Detect which cell encompasses the target text, then output its [X, Y] center coordinate. 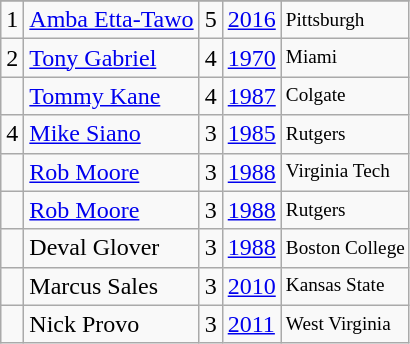
Tommy Kane [112, 96]
West Virginia [345, 324]
Tony Gabriel [112, 58]
Pittsburgh [345, 20]
2 [12, 58]
Amba Etta-Tawo [112, 20]
Kansas State [345, 286]
2010 [252, 286]
1985 [252, 134]
1 [12, 20]
Colgate [345, 96]
5 [210, 20]
Boston College [345, 248]
Mike Siano [112, 134]
1970 [252, 58]
Miami [345, 58]
2016 [252, 20]
Marcus Sales [112, 286]
Nick Provo [112, 324]
Deval Glover [112, 248]
1987 [252, 96]
Virginia Tech [345, 172]
2011 [252, 324]
